Determine the (X, Y) coordinate at the center of the cell enclosing the given text.  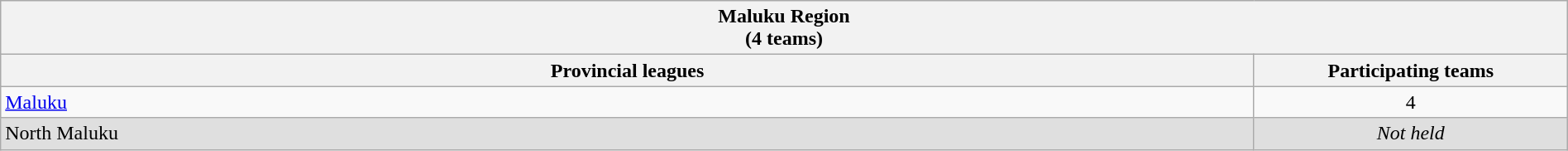
North Maluku (628, 134)
Not held (1411, 134)
Maluku (628, 102)
Participating teams (1411, 71)
Maluku Region(4 teams) (784, 28)
4 (1411, 102)
Provincial leagues (628, 71)
